Return the (X, Y) coordinate for the center point of the cell that contains the specified text.  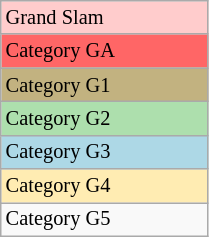
Category G2 (104, 118)
Category GA (104, 51)
Category G1 (104, 85)
Category G4 (104, 186)
Category G5 (104, 219)
Category G3 (104, 152)
Grand Slam (104, 17)
